Capture the cell that displays the provided text and extract its [x, y] central coordinate. 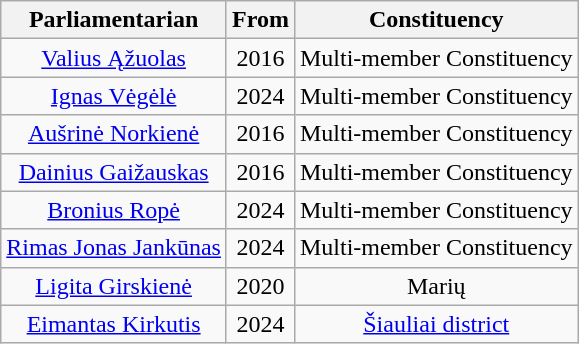
Aušrinė Norkienė [114, 134]
Šiauliai district [436, 324]
Marių [436, 286]
Constituency [436, 20]
Eimantas Kirkutis [114, 324]
Bronius Ropė [114, 210]
2020 [260, 286]
Rimas Jonas Jankūnas [114, 248]
Ignas Vėgėlė [114, 96]
Parliamentarian [114, 20]
From [260, 20]
Dainius Gaižauskas [114, 172]
Valius Ąžuolas [114, 58]
Ligita Girskienė [114, 286]
